Detect which cell encompasses the target text, then output its [X, Y] center coordinate. 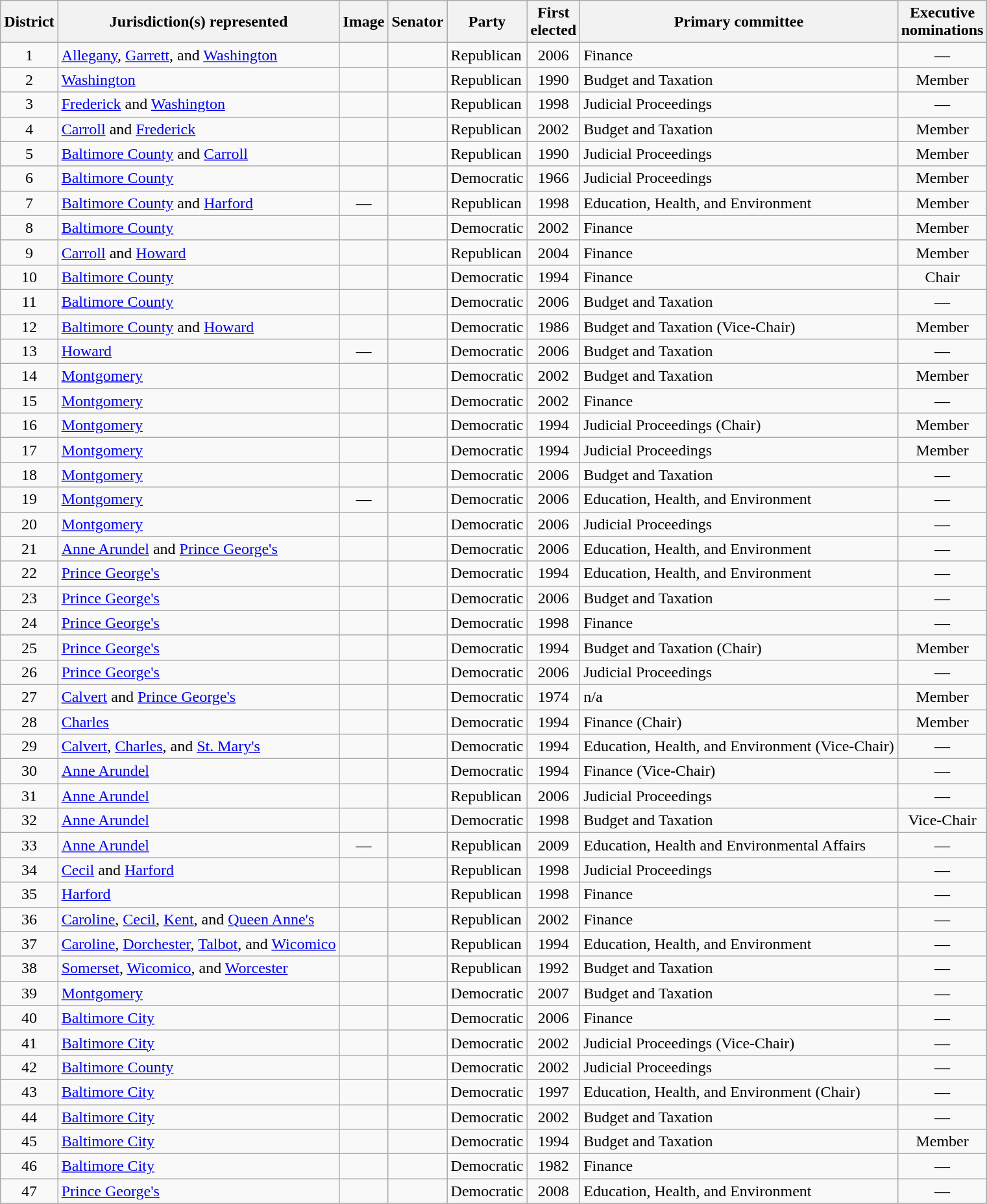
1997 [554, 1092]
Howard [199, 352]
19 [29, 500]
Baltimore County and Carroll [199, 154]
Somerset, Wicomico, and Worcester [199, 969]
1974 [554, 697]
30 [29, 771]
39 [29, 993]
Baltimore County and Harford [199, 203]
2007 [554, 993]
Firstelected [554, 22]
Baltimore County and Howard [199, 326]
21 [29, 549]
Caroline, Dorchester, Talbot, and Wicomico [199, 944]
6 [29, 178]
32 [29, 821]
Washington [199, 80]
Frederick and Washington [199, 104]
n/a [738, 697]
Charles [199, 722]
35 [29, 895]
26 [29, 672]
15 [29, 401]
Caroline, Cecil, Kent, and Queen Anne's [199, 919]
23 [29, 598]
24 [29, 623]
Primary committee [738, 22]
Education, Health and Environmental Affairs [738, 845]
2009 [554, 845]
1986 [554, 326]
Carroll and Howard [199, 252]
38 [29, 969]
28 [29, 722]
45 [29, 1142]
Harford [199, 895]
33 [29, 845]
11 [29, 302]
2008 [554, 1191]
2 [29, 80]
Allegany, Garrett, and Washington [199, 55]
7 [29, 203]
37 [29, 944]
Vice-Chair [942, 821]
Finance (Vice-Chair) [738, 771]
31 [29, 796]
12 [29, 326]
Education, Health, and Environment (Chair) [738, 1092]
Cecil and Harford [199, 870]
42 [29, 1067]
14 [29, 376]
10 [29, 277]
25 [29, 647]
1982 [554, 1166]
27 [29, 697]
17 [29, 450]
40 [29, 1018]
Executivenominations [942, 22]
44 [29, 1116]
8 [29, 228]
Budget and Taxation (Vice-Chair) [738, 326]
1992 [554, 969]
Jurisdiction(s) represented [199, 22]
Chair [942, 277]
Senator [418, 22]
Education, Health, and Environment (Vice-Chair) [738, 747]
2004 [554, 252]
Budget and Taxation (Chair) [738, 647]
34 [29, 870]
Finance (Chair) [738, 722]
20 [29, 524]
Judicial Proceedings (Chair) [738, 426]
16 [29, 426]
9 [29, 252]
Judicial Proceedings (Vice-Chair) [738, 1042]
13 [29, 352]
Party [487, 22]
Anne Arundel and Prince George's [199, 549]
Image [363, 22]
3 [29, 104]
5 [29, 154]
41 [29, 1042]
1966 [554, 178]
Carroll and Frederick [199, 129]
District [29, 22]
29 [29, 747]
22 [29, 573]
36 [29, 919]
46 [29, 1166]
Calvert and Prince George's [199, 697]
1 [29, 55]
4 [29, 129]
43 [29, 1092]
Calvert, Charles, and St. Mary's [199, 747]
18 [29, 475]
47 [29, 1191]
